Detect which cell encompasses the target text, then output its [X, Y] center coordinate. 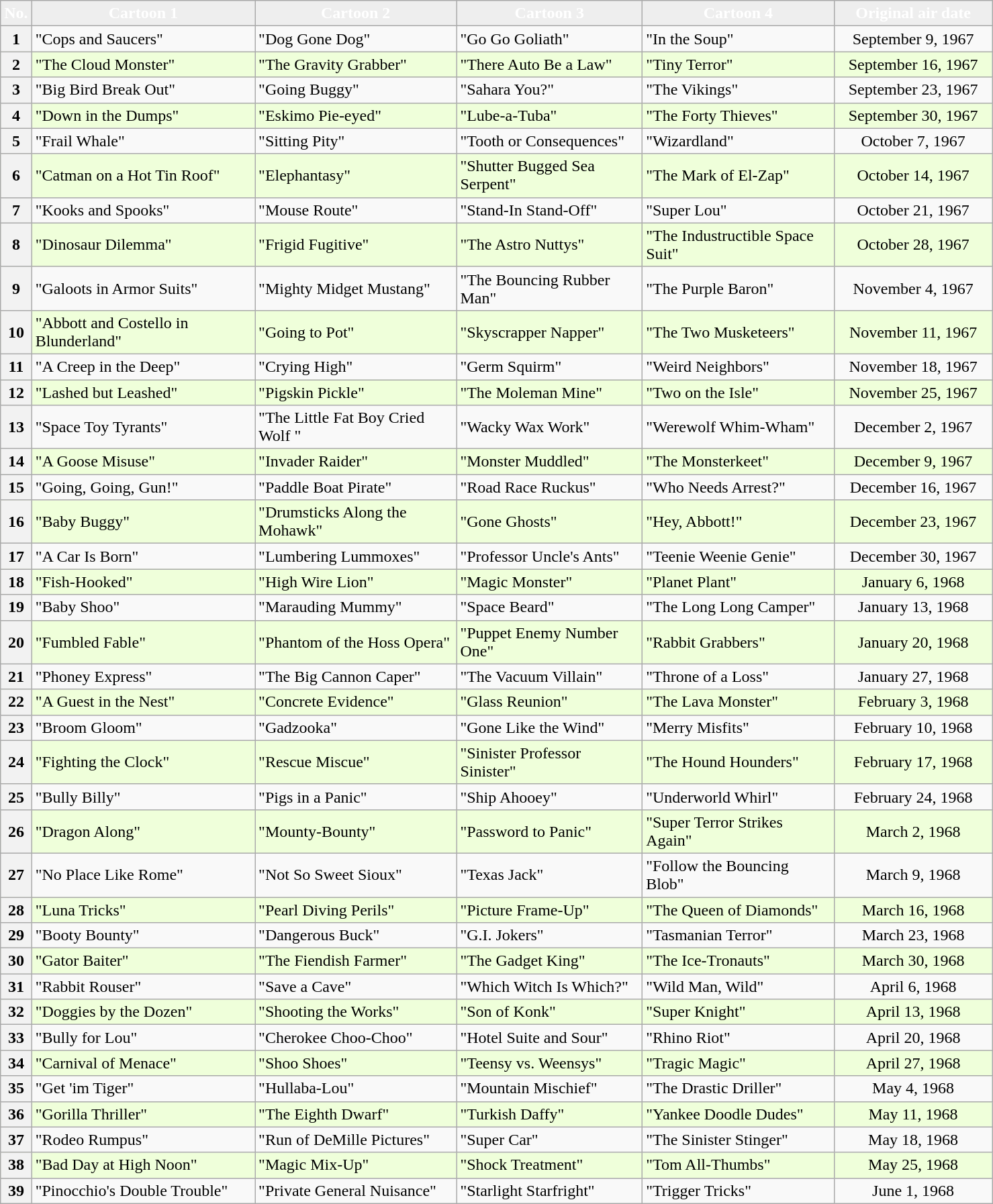
"The Sinister Stinger" [739, 1140]
35 [16, 1089]
"Going, Going, Gun!" [143, 487]
"High Wire Lion" [356, 582]
May 18, 1968 [913, 1140]
December 2, 1967 [913, 427]
November 25, 1967 [913, 393]
"Private General Nuisance" [356, 1191]
"Rhino Riot" [739, 1038]
"Sitting Pity" [356, 141]
"Invader Raider" [356, 462]
"Lube-a-Tuba" [549, 115]
November 4, 1967 [913, 289]
29 [16, 936]
"Run of DeMille Pictures" [356, 1140]
23 [16, 728]
"Doggies by the Dozen" [143, 1012]
"The Vacuum Villain" [549, 676]
"The Ice-Tronauts" [739, 961]
"Monster Muddled" [549, 462]
"The Fiendish Farmer" [356, 961]
"Super Car" [549, 1140]
4 [16, 115]
28 [16, 909]
"Frigid Fugitive" [356, 244]
April 27, 1968 [913, 1063]
December 23, 1967 [913, 522]
"Get 'im Tiger" [143, 1089]
"Texas Jack" [549, 875]
"Concrete Evidence" [356, 702]
"Super Knight" [739, 1012]
"Fish-Hooked" [143, 582]
"The Bouncing Rubber Man" [549, 289]
"Two on the Isle" [739, 393]
"Eskimo Pie-eyed" [356, 115]
May 4, 1968 [913, 1089]
27 [16, 875]
Cartoon 1 [143, 13]
"Hullaba-Lou" [356, 1089]
"A Car Is Born" [143, 556]
Original air date [913, 13]
36 [16, 1114]
"Werewolf Whim-Wham" [739, 427]
"The Little Fat Boy Cried Wolf " [356, 427]
December 16, 1967 [913, 487]
39 [16, 1191]
"Pearl Diving Perils" [356, 909]
"Dragon Along" [143, 831]
"Broom Gloom" [143, 728]
30 [16, 961]
"Bully for Lou" [143, 1038]
10 [16, 332]
February 3, 1968 [913, 702]
"Pinocchio's Double Trouble" [143, 1191]
"Mountain Mischief" [549, 1089]
October 14, 1967 [913, 176]
"Gorilla Thriller" [143, 1114]
"A Guest in the Nest" [143, 702]
"Mounty-Bounty" [356, 831]
"Carnival of Menace" [143, 1063]
"G.I. Jokers" [549, 936]
November 18, 1967 [913, 366]
September 9, 1967 [913, 39]
18 [16, 582]
"Crying High" [356, 366]
5 [16, 141]
"Space Beard" [549, 607]
"No Place Like Rome" [143, 875]
"Hotel Suite and Sour" [549, 1038]
"The Cloud Monster" [143, 64]
January 27, 1968 [913, 676]
"In the Soup" [739, 39]
January 6, 1968 [913, 582]
"Paddle Boat Pirate" [356, 487]
"The Industructible Space Suit" [739, 244]
"The Two Musketeers" [739, 332]
38 [16, 1165]
"Sahara You?" [549, 90]
22 [16, 702]
"Picture Frame-Up" [549, 909]
"Save a Cave" [356, 987]
"Fumbled Fable" [143, 642]
April 6, 1968 [913, 987]
"Rodeo Rumpus" [143, 1140]
"Tasmanian Terror" [739, 936]
21 [16, 676]
"The Big Cannon Caper" [356, 676]
"Stand-In Stand-Off" [549, 210]
"Big Bird Break Out" [143, 90]
"Down in the Dumps" [143, 115]
"The Moleman Mine" [549, 393]
"The Mark of El-Zap" [739, 176]
1 [16, 39]
October 7, 1967 [913, 141]
25 [16, 797]
October 21, 1967 [913, 210]
May 11, 1968 [913, 1114]
"Tragic Magic" [739, 1063]
October 28, 1967 [913, 244]
"Puppet Enemy Number One" [549, 642]
7 [16, 210]
"Tom All-Thumbs" [739, 1165]
"Drumsticks Along the Mohawk" [356, 522]
"Dangerous Buck" [356, 936]
"Gone Like the Wind" [549, 728]
"Frail Whale" [143, 141]
"Gadzooka" [356, 728]
February 17, 1968 [913, 762]
March 30, 1968 [913, 961]
"Shutter Bugged Sea Serpent" [549, 176]
"Phantom of the Hoss Opera" [356, 642]
"Booty Bounty" [143, 936]
"Professor Uncle's Ants" [549, 556]
"The Monsterkeet" [739, 462]
"Wacky Wax Work" [549, 427]
January 20, 1968 [913, 642]
"The Forty Thieves" [739, 115]
"The Long Long Camper" [739, 607]
February 10, 1968 [913, 728]
"Dinosaur Dilemma" [143, 244]
31 [16, 987]
14 [16, 462]
"Marauding Mummy" [356, 607]
19 [16, 607]
"The Drastic Driller" [739, 1089]
"Rescue Miscue" [356, 762]
"The Purple Baron" [739, 289]
"Rabbit Rouser" [143, 987]
"Catman on a Hot Tin Roof" [143, 176]
September 16, 1967 [913, 64]
"Going to Pot" [356, 332]
32 [16, 1012]
"Phoney Express" [143, 676]
Cartoon 3 [549, 13]
11 [16, 366]
Cartoon 2 [356, 13]
8 [16, 244]
"The Hound Hounders" [739, 762]
"Magic Mix-Up" [356, 1165]
"Road Race Ruckus" [549, 487]
24 [16, 762]
"Who Needs Arrest?" [739, 487]
"Yankee Doodle Dudes" [739, 1114]
April 13, 1968 [913, 1012]
"The Gadget King" [549, 961]
"Kooks and Spooks" [143, 210]
"Abbott and Costello in Blunderland" [143, 332]
"Tiny Terror" [739, 64]
"Super Terror Strikes Again" [739, 831]
No. [16, 13]
September 30, 1967 [913, 115]
February 24, 1968 [913, 797]
December 30, 1967 [913, 556]
"Sinister Professor Sinister" [549, 762]
"Bully Billy" [143, 797]
"Mighty Midget Mustang" [356, 289]
15 [16, 487]
"Lumbering Lummoxes" [356, 556]
"The Astro Nuttys" [549, 244]
"Pigskin Pickle" [356, 393]
"The Vikings" [739, 90]
"Not So Sweet Sioux" [356, 875]
"Starlight Starfright" [549, 1191]
"Cherokee Choo-Choo" [356, 1038]
"The Gravity Grabber" [356, 64]
"Super Lou" [739, 210]
9 [16, 289]
"The Queen of Diamonds" [739, 909]
"Dog Gone Dog" [356, 39]
"Going Buggy" [356, 90]
"Teensy vs. Weensys" [549, 1063]
"Wizardland" [739, 141]
April 20, 1968 [913, 1038]
"Bad Day at High Noon" [143, 1165]
"Space Toy Tyrants" [143, 427]
"Hey, Abbott!" [739, 522]
"Skyscrapper Napper" [549, 332]
"Mouse Route" [356, 210]
"Ship Ahooey" [549, 797]
"Which Witch Is Which?" [549, 987]
"The Eighth Dwarf" [356, 1114]
33 [16, 1038]
March 9, 1968 [913, 875]
"Underworld Whirl" [739, 797]
"Wild Man, Wild" [739, 987]
"Go Go Goliath" [549, 39]
June 1, 1968 [913, 1191]
37 [16, 1140]
"Fighting the Clock" [143, 762]
"Planet Plant" [739, 582]
"There Auto Be a Law" [549, 64]
May 25, 1968 [913, 1165]
"Baby Shoo" [143, 607]
3 [16, 90]
"Elephantasy" [356, 176]
"Shooting the Works" [356, 1012]
November 11, 1967 [913, 332]
"Shoo Shoes" [356, 1063]
March 23, 1968 [913, 936]
"Lashed but Leashed" [143, 393]
16 [16, 522]
"Baby Buggy" [143, 522]
"Cops and Saucers" [143, 39]
"Teenie Weenie Genie" [739, 556]
"Shock Treatment" [549, 1165]
Cartoon 4 [739, 13]
"Galoots in Armor Suits" [143, 289]
34 [16, 1063]
17 [16, 556]
December 9, 1967 [913, 462]
"Gone Ghosts" [549, 522]
"A Creep in the Deep" [143, 366]
13 [16, 427]
26 [16, 831]
"Rabbit Grabbers" [739, 642]
"Luna Tricks" [143, 909]
January 13, 1968 [913, 607]
"The Lava Monster" [739, 702]
"Follow the Bouncing Blob" [739, 875]
"Throne of a Loss" [739, 676]
"Gator Baiter" [143, 961]
6 [16, 176]
"Son of Konk" [549, 1012]
"Pigs in a Panic" [356, 797]
"Turkish Daffy" [549, 1114]
2 [16, 64]
"A Goose Misuse" [143, 462]
"Password to Panic" [549, 831]
March 16, 1968 [913, 909]
March 2, 1968 [913, 831]
September 23, 1967 [913, 90]
"Magic Monster" [549, 582]
"Tooth or Consequences" [549, 141]
12 [16, 393]
"Germ Squirm" [549, 366]
20 [16, 642]
"Weird Neighbors" [739, 366]
"Merry Misfits" [739, 728]
"Trigger Tricks" [739, 1191]
"Glass Reunion" [549, 702]
